Determine the [x, y] coordinate at the center of the cell enclosing the given text.  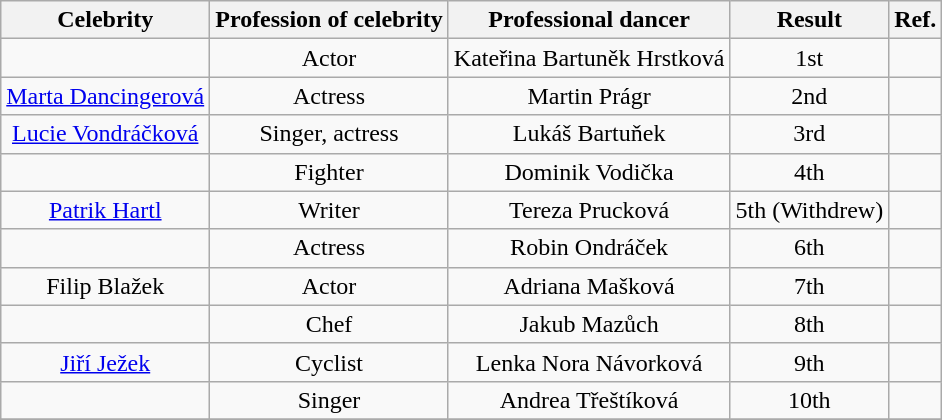
Lenka Nora Návorková [589, 362]
Jiří Ježek [106, 362]
Singer, actress [330, 134]
4th [810, 172]
Professional dancer [589, 20]
Profession of celebrity [330, 20]
Robin Ondráček [589, 248]
Chef [330, 324]
Ref. [916, 20]
Martin Prágr [589, 96]
Jakub Mazůch [589, 324]
Dominik Vodička [589, 172]
3rd [810, 134]
9th [810, 362]
5th (Withdrew) [810, 210]
Writer [330, 210]
Kateřina Bartuněk Hrstková [589, 58]
Lukáš Bartuňek [589, 134]
Result [810, 20]
Lucie Vondráčková [106, 134]
Adriana Mašková [589, 286]
Fighter [330, 172]
6th [810, 248]
10th [810, 400]
Celebrity [106, 20]
Filip Blažek [106, 286]
1st [810, 58]
Cyclist [330, 362]
2nd [810, 96]
Patrik Hartl [106, 210]
8th [810, 324]
Marta Dancingerová [106, 96]
Andrea Třeštíková [589, 400]
Singer [330, 400]
Tereza Prucková [589, 210]
7th [810, 286]
